Capture the cell that displays the provided text and extract its (X, Y) central coordinate. 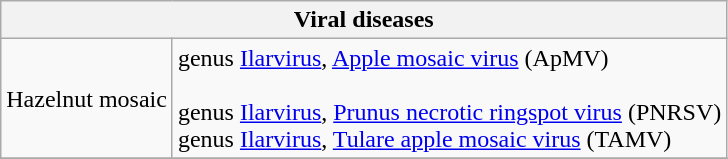
genus Ilarvirus, Apple mosaic virus (ApMV) genus Ilarvirus, Prunus necrotic ringspot virus (PNRSV) genus Ilarvirus, Tulare apple mosaic virus (TAMV) (449, 98)
Viral diseases (364, 20)
Hazelnut mosaic (87, 98)
